Capture the cell that displays the provided text and extract its (X, Y) central coordinate. 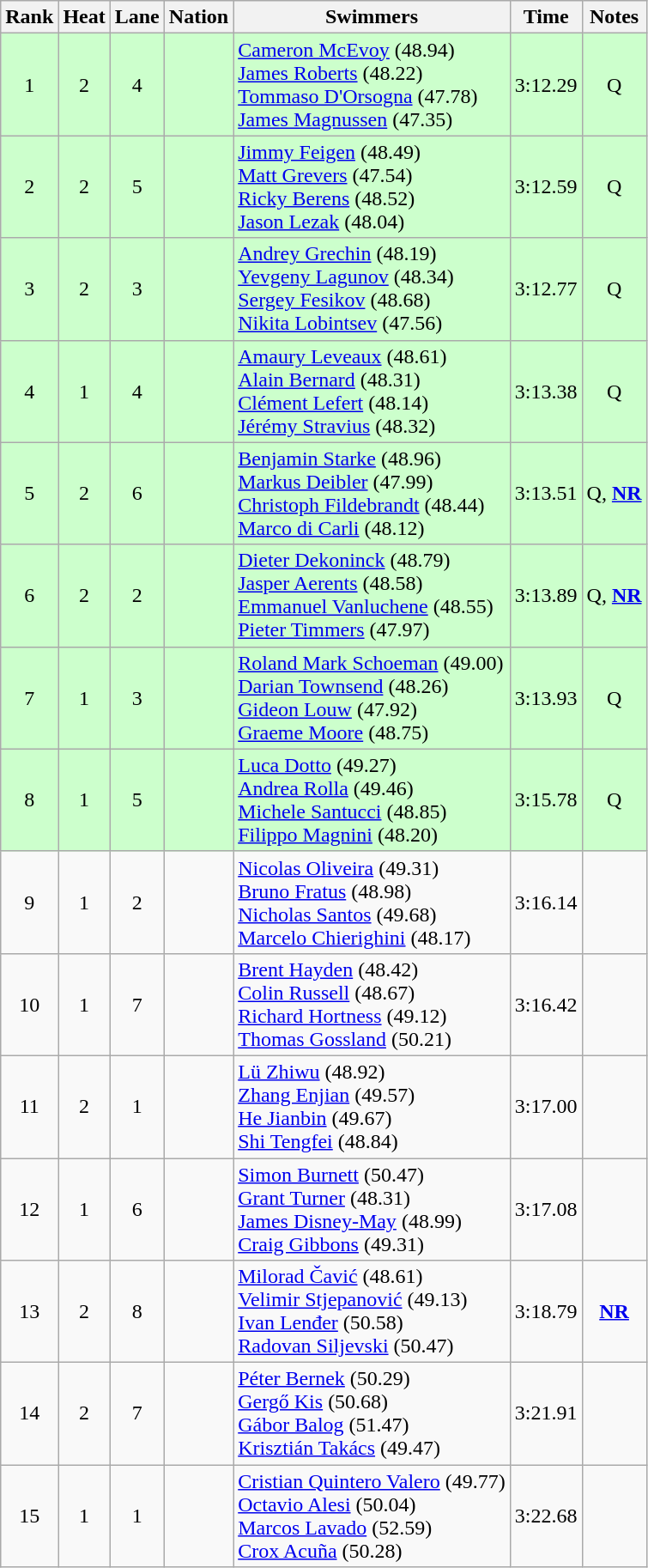
3:16.14 (546, 902)
Luca Dotto (49.27)Andrea Rolla (49.46)Michele Santucci (48.85)Filippo Magnini (48.20) (372, 800)
3:17.08 (546, 1209)
Lü Zhiwu (48.92)Zhang Enjian (49.57)He Jianbin (49.67)Shi Tengfei (48.84) (372, 1106)
3:12.29 (546, 84)
3:17.00 (546, 1106)
Cameron McEvoy (48.94)James Roberts (48.22)Tommaso D'Orsogna (47.78)James Magnussen (47.35) (372, 84)
3:13.89 (546, 596)
3:22.68 (546, 1516)
10 (29, 1005)
Jimmy Feigen (48.49)Matt Grevers (47.54)Ricky Berens (48.52)Jason Lezak (48.04) (372, 187)
Time (546, 17)
9 (29, 902)
Simon Burnett (50.47)Grant Turner (48.31)James Disney-May (48.99)Craig Gibbons (49.31) (372, 1209)
Nicolas Oliveira (49.31)Bruno Fratus (48.98)Nicholas Santos (49.68)Marcelo Chierighini (48.17) (372, 902)
Nation (198, 17)
Benjamin Starke (48.96)Markus Deibler (47.99)Christoph Fildebrandt (48.44)Marco di Carli (48.12) (372, 493)
Roland Mark Schoeman (49.00)Darian Townsend (48.26)Gideon Louw (47.92)Graeme Moore (48.75) (372, 697)
Milorad Čavić (48.61)Velimir Stjepanović (49.13)Ivan Lenđer (50.58)Radovan Siljevski (50.47) (372, 1312)
Péter Bernek (50.29)Gergő Kis (50.68)Gábor Balog (51.47)Krisztián Takács (49.47) (372, 1413)
Andrey Grechin (48.19)Yevgeny Lagunov (48.34)Sergey Fesikov (48.68)Nikita Lobintsev (47.56) (372, 289)
3:21.91 (546, 1413)
Lane (137, 17)
Brent Hayden (48.42)Colin Russell (48.67)Richard Hortness (49.12)Thomas Gossland (50.21) (372, 1005)
11 (29, 1106)
3:12.77 (546, 289)
NR (615, 1312)
13 (29, 1312)
3:13.51 (546, 493)
3:18.79 (546, 1312)
Rank (29, 17)
3:15.78 (546, 800)
15 (29, 1516)
3:12.59 (546, 187)
3:13.38 (546, 392)
Notes (615, 17)
Swimmers (372, 17)
3:13.93 (546, 697)
Amaury Leveaux (48.61)Alain Bernard (48.31)Clément Lefert (48.14)Jérémy Stravius (48.32) (372, 392)
14 (29, 1413)
3:16.42 (546, 1005)
Cristian Quintero Valero (49.77)Octavio Alesi (50.04)Marcos Lavado (52.59)Crox Acuña (50.28) (372, 1516)
Dieter Dekoninck (48.79)Jasper Aerents (48.58)Emmanuel Vanluchene (48.55)Pieter Timmers (47.97) (372, 596)
Heat (84, 17)
12 (29, 1209)
